Provide the (X, Y) coordinate of the cell's center where the given text is located.  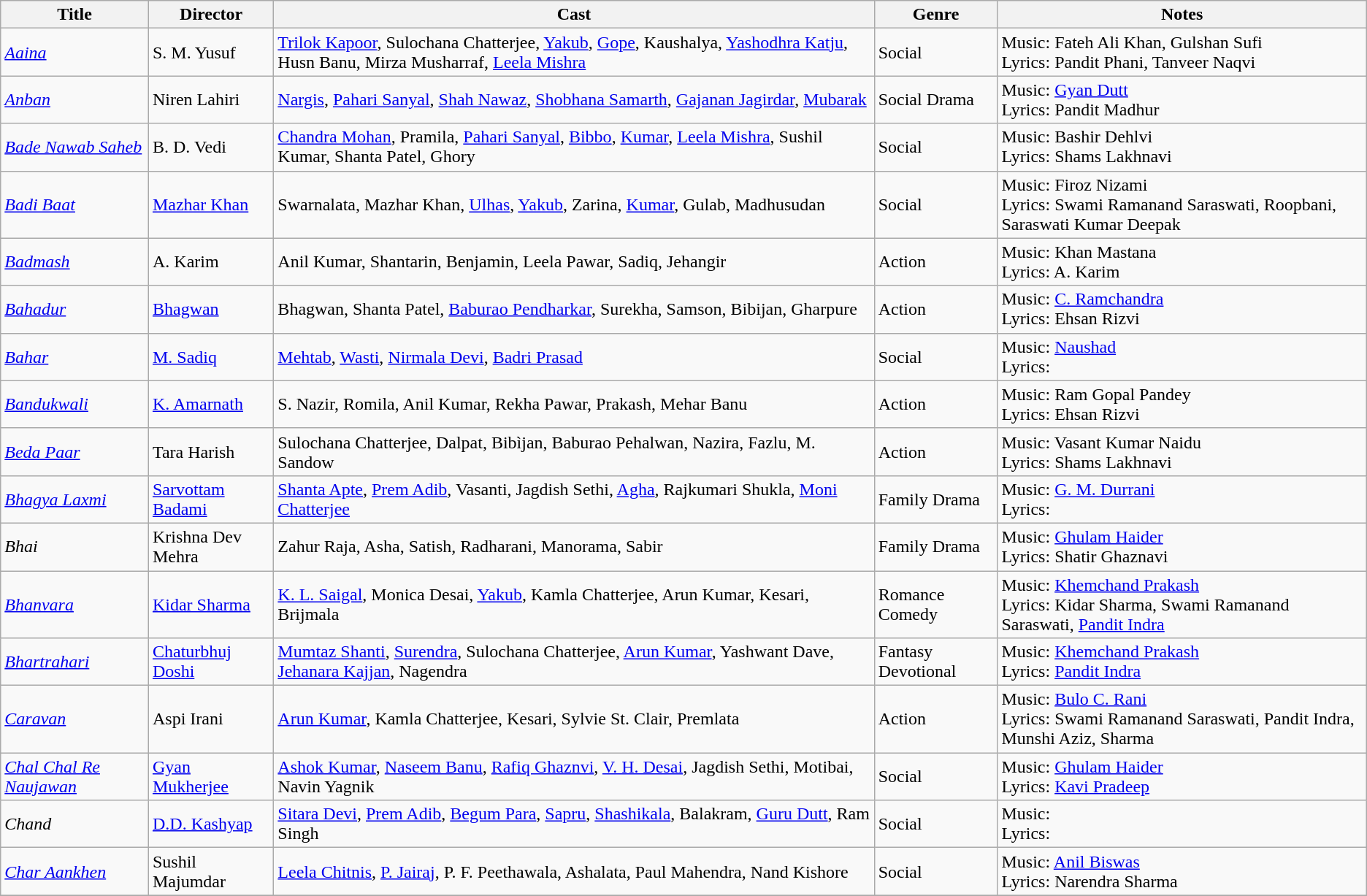
Title (74, 15)
Mazhar Khan (210, 204)
Chand (74, 824)
Bade Nawab Saheb (74, 148)
Gyan Mukherjee (210, 777)
Music: Khemchand PrakashLyrics: Pandit Indra (1182, 662)
Kidar Sharma (210, 605)
Music: Ram Gopal PandeyLyrics: Ehsan Rizvi (1182, 405)
Zahur Raja, Asha, Satish, Radharani, Manorama, Sabir (574, 546)
Mumtaz Shanti, Surendra, Sulochana Chatterjee, Arun Kumar, Yashwant Dave, Jehanara Kajjan, Nagendra (574, 662)
Sarvottam Badami (210, 499)
Music: C. RamchandraLyrics: Ehsan Rizvi (1182, 310)
K. Amarnath (210, 405)
Director (210, 15)
Cast (574, 15)
Romance Comedy (936, 605)
Sushil Majumdar (210, 872)
Music: NaushadLyrics: (1182, 356)
Bahadur (74, 310)
Bhagwan (210, 310)
S. M. Yusuf (210, 53)
Music: Khemchand PrakashLyrics: Kidar Sharma, Swami Ramanand Saraswati, Pandit Indra (1182, 605)
Music: Firoz NizamiLyrics: Swami Ramanand Saraswati, Roopbani, Saraswati Kumar Deepak (1182, 204)
Music: G. M. DurraniLyrics: (1182, 499)
Bandukwali (74, 405)
Aaina (74, 53)
Music: Khan MastanaLyrics: A. Karim (1182, 261)
Badi Baat (74, 204)
B. D. Vedi (210, 148)
Mehtab, Wasti, Nirmala Devi, Badri Prasad (574, 356)
Char Aankhen (74, 872)
A. Karim (210, 261)
Music: Lyrics: (1182, 824)
Arun Kumar, Kamla Chatterjee, Kesari, Sylvie St. Clair, Premlata (574, 719)
Music: Bashir DehlviLyrics: Shams Lakhnavi (1182, 148)
D.D. Kashyap (210, 824)
Social Drama (936, 99)
Chaturbhuj Doshi (210, 662)
Shanta Apte, Prem Adib, Vasanti, Jagdish Sethi, Agha, Rajkumari Shukla, Moni Chatterjee (574, 499)
Nargis, Pahari Sanyal, Shah Nawaz, Shobhana Samarth, Gajanan Jagirdar, Mubarak (574, 99)
Bahar (74, 356)
K. L. Saigal, Monica Desai, Yakub, Kamla Chatterjee, Arun Kumar, Kesari, Brijmala (574, 605)
Music: Anil BiswasLyrics: Narendra Sharma (1182, 872)
Badmash (74, 261)
Bhagya Laxmi (74, 499)
Aspi Irani (210, 719)
M. Sadiq (210, 356)
Tara Harish (210, 451)
Chandra Mohan, Pramila, Pahari Sanyal, Bibbo, Kumar, Leela Mishra, Sushil Kumar, Shanta Patel, Ghory (574, 148)
Music: Bulo C. RaniLyrics: Swami Ramanand Saraswati, Pandit Indra, Munshi Aziz, Sharma (1182, 719)
Bhartrahari (74, 662)
Fantasy Devotional (936, 662)
Anil Kumar, Shantarin, Benjamin, Leela Pawar, Sadiq, Jehangir (574, 261)
Beda Paar (74, 451)
Krishna Dev Mehra (210, 546)
Genre (936, 15)
Notes (1182, 15)
Sulochana Chatterjee, Dalpat, Bibìjan, Baburao Pehalwan, Nazira, Fazlu, M. Sandow (574, 451)
Music: Vasant Kumar NaiduLyrics: Shams Lakhnavi (1182, 451)
Music: Ghulam HaiderLyrics: Kavi Pradeep (1182, 777)
Trilok Kapoor, Sulochana Chatterjee, Yakub, Gope, Kaushalya, Yashodhra Katju, Husn Banu, Mirza Musharraf, Leela Mishra (574, 53)
Swarnalata, Mazhar Khan, Ulhas, Yakub, Zarina, Kumar, Gulab, Madhusudan (574, 204)
Sitara Devi, Prem Adib, Begum Para, Sapru, Shashikala, Balakram, Guru Dutt, Ram Singh (574, 824)
Leela Chitnis, P. Jairaj, P. F. Peethawala, Ashalata, Paul Mahendra, Nand Kishore (574, 872)
Bhanvara (74, 605)
Bhagwan, Shanta Patel, Baburao Pendharkar, Surekha, Samson, Bibijan, Gharpure (574, 310)
Chal Chal Re Naujawan (74, 777)
Ashok Kumar, Naseem Banu, Rafiq Ghaznvi, V. H. Desai, Jagdish Sethi, Motibai, Navin Yagnik (574, 777)
Caravan (74, 719)
Niren Lahiri (210, 99)
Music: Fateh Ali Khan, Gulshan SufiLyrics: Pandit Phani, Tanveer Naqvi (1182, 53)
Bhai (74, 546)
Anban (74, 99)
Music: Gyan DuttLyrics: Pandit Madhur (1182, 99)
S. Nazir, Romila, Anil Kumar, Rekha Pawar, Prakash, Mehar Banu (574, 405)
Music: Ghulam HaiderLyrics: Shatir Ghaznavi (1182, 546)
